Locate the cell with the specified text and output its (X, Y) center coordinate. 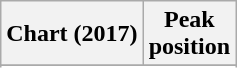
Peak position (189, 34)
Chart (2017) (72, 34)
